For the text-containing cell, return its midpoint in [X, Y] coordinate format. 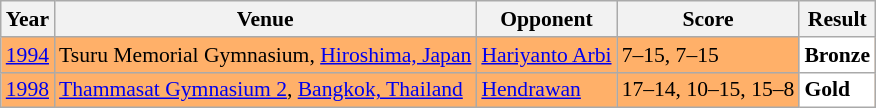
1998 [28, 90]
Hariyanto Arbi [546, 55]
Tsuru Memorial Gymnasium, Hiroshima, Japan [265, 55]
Bronze [837, 55]
Score [708, 19]
Year [28, 19]
Venue [265, 19]
Hendrawan [546, 90]
7–15, 7–15 [708, 55]
Thammasat Gymnasium 2, Bangkok, Thailand [265, 90]
Gold [837, 90]
1994 [28, 55]
Opponent [546, 19]
17–14, 10–15, 15–8 [708, 90]
Result [837, 19]
